Return [x, y] of the center of cell containing provided text 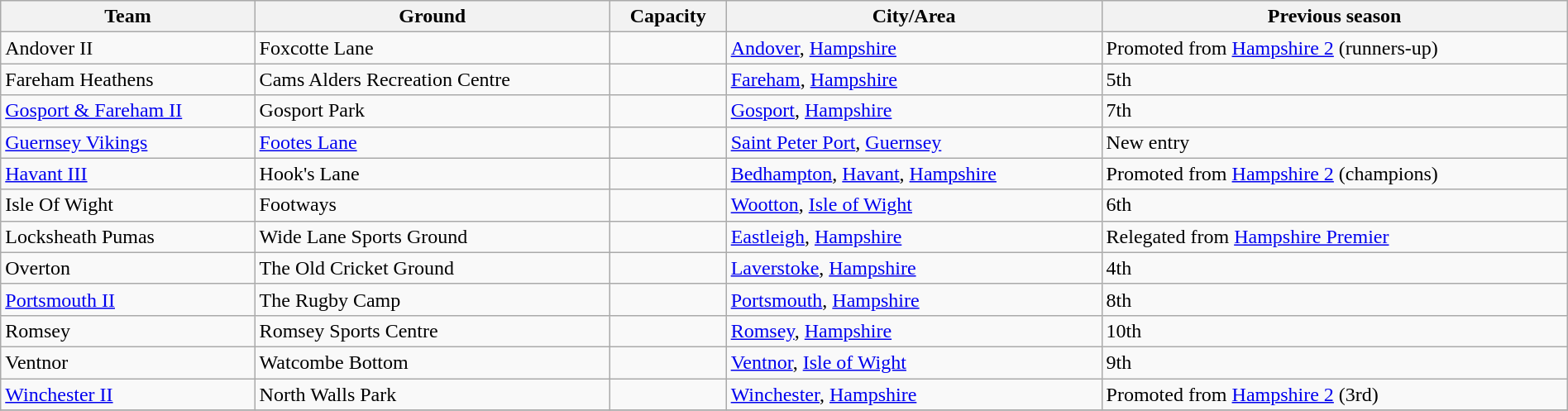
Foxcotte Lane [432, 48]
Romsey [127, 331]
Saint Peter Port, Guernsey [914, 142]
Cams Alders Recreation Centre [432, 79]
Isle Of Wight [127, 205]
Fareham Heathens [127, 79]
Romsey Sports Centre [432, 331]
Ventnor, Isle of Wight [914, 362]
Wootton, Isle of Wight [914, 205]
Hook's Lane [432, 174]
Gosport, Hampshire [914, 111]
Gosport & Fareham II [127, 111]
Laverstoke, Hampshire [914, 268]
9th [1335, 362]
5th [1335, 79]
North Walls Park [432, 394]
7th [1335, 111]
Guernsey Vikings [127, 142]
Capacity [668, 17]
Andover, Hampshire [914, 48]
Previous season [1335, 17]
Footes Lane [432, 142]
Havant III [127, 174]
Promoted from Hampshire 2 (runners-up) [1335, 48]
Portsmouth, Hampshire [914, 299]
10th [1335, 331]
8th [1335, 299]
Ground [432, 17]
Footways [432, 205]
Watcombe Bottom [432, 362]
Eastleigh, Hampshire [914, 237]
Romsey, Hampshire [914, 331]
City/Area [914, 17]
Locksheath Pumas [127, 237]
Promoted from Hampshire 2 (3rd) [1335, 394]
Fareham, Hampshire [914, 79]
Team [127, 17]
Overton [127, 268]
6th [1335, 205]
New entry [1335, 142]
Gosport Park [432, 111]
Portsmouth II [127, 299]
The Rugby Camp [432, 299]
Relegated from Hampshire Premier [1335, 237]
Wide Lane Sports Ground [432, 237]
Bedhampton, Havant, Hampshire [914, 174]
Ventnor [127, 362]
Winchester II [127, 394]
Andover II [127, 48]
The Old Cricket Ground [432, 268]
Promoted from Hampshire 2 (champions) [1335, 174]
Winchester, Hampshire [914, 394]
4th [1335, 268]
